Identify which cell holds the provided text, then report its [X, Y] central coordinate. 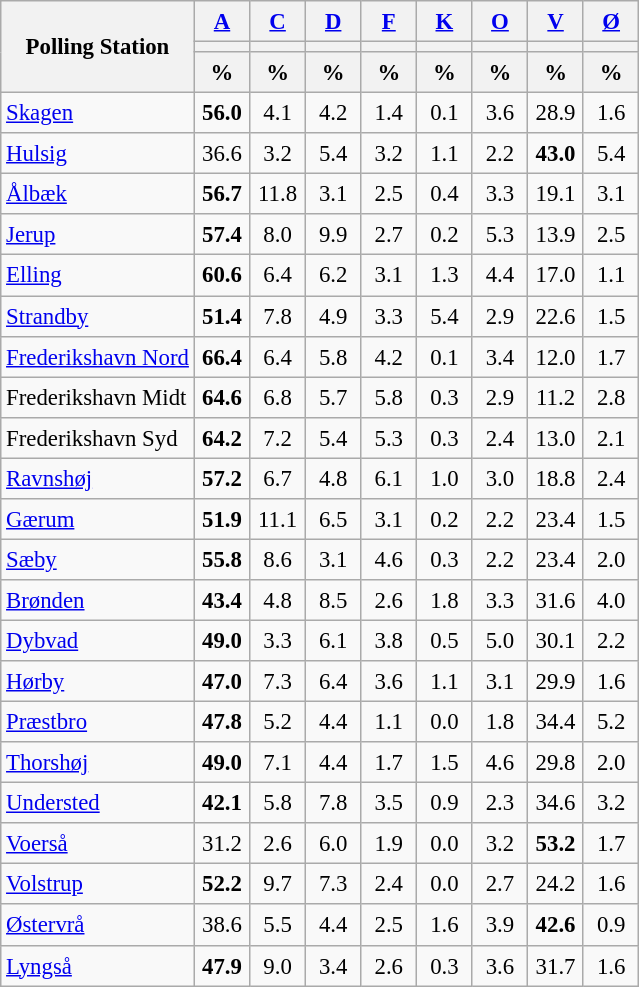
K [445, 22]
Frederikshavn Nord [98, 356]
Strandby [98, 316]
6.0 [333, 844]
7.1 [278, 762]
8.5 [333, 600]
52.2 [222, 884]
3.5 [389, 804]
43.0 [556, 154]
Voerså [98, 844]
57.2 [222, 478]
9.9 [333, 234]
28.9 [556, 114]
Præstbro [98, 722]
60.6 [222, 276]
0.4 [445, 194]
5.5 [278, 926]
42.6 [556, 926]
1.9 [389, 844]
Polling Station [98, 47]
Brønden [98, 600]
Østervrå [98, 926]
Sæby [98, 560]
34.4 [556, 722]
53.2 [556, 844]
1.4 [389, 114]
55.8 [222, 560]
3.8 [389, 640]
7.2 [278, 438]
47.0 [222, 682]
4.0 [611, 600]
38.6 [222, 926]
4.9 [333, 316]
18.8 [556, 478]
Frederikshavn Midt [98, 398]
Volstrup [98, 884]
D [333, 22]
31.6 [556, 600]
3.9 [500, 926]
Understed [98, 804]
5.7 [333, 398]
64.2 [222, 438]
51.4 [222, 316]
V [556, 22]
1.0 [445, 478]
6.2 [333, 276]
Skagen [98, 114]
34.6 [556, 804]
0.5 [445, 640]
A [222, 22]
36.6 [222, 154]
13.9 [556, 234]
4.1 [278, 114]
Lyngså [98, 966]
O [500, 22]
31.2 [222, 844]
9.7 [278, 884]
11.8 [278, 194]
51.9 [222, 520]
8.6 [278, 560]
Ø [611, 22]
Jerup [98, 234]
3.0 [500, 478]
57.4 [222, 234]
12.0 [556, 356]
Elling [98, 276]
56.7 [222, 194]
11.2 [556, 398]
Ålbæk [98, 194]
2.1 [611, 438]
1.3 [445, 276]
5.0 [500, 640]
29.8 [556, 762]
19.1 [556, 194]
42.1 [222, 804]
47.8 [222, 722]
31.7 [556, 966]
6.7 [278, 478]
66.4 [222, 356]
Hørby [98, 682]
2.8 [611, 398]
47.9 [222, 966]
8.0 [278, 234]
22.6 [556, 316]
Hulsig [98, 154]
29.9 [556, 682]
2.3 [500, 804]
56.0 [222, 114]
13.0 [556, 438]
C [278, 22]
Dybvad [98, 640]
17.0 [556, 276]
30.1 [556, 640]
6.8 [278, 398]
Ravnshøj [98, 478]
11.1 [278, 520]
F [389, 22]
64.6 [222, 398]
9.0 [278, 966]
Gærum [98, 520]
Frederikshavn Syd [98, 438]
43.4 [222, 600]
24.2 [556, 884]
Thorshøj [98, 762]
6.5 [333, 520]
